Capture the cell that displays the provided text and extract its (x, y) central coordinate. 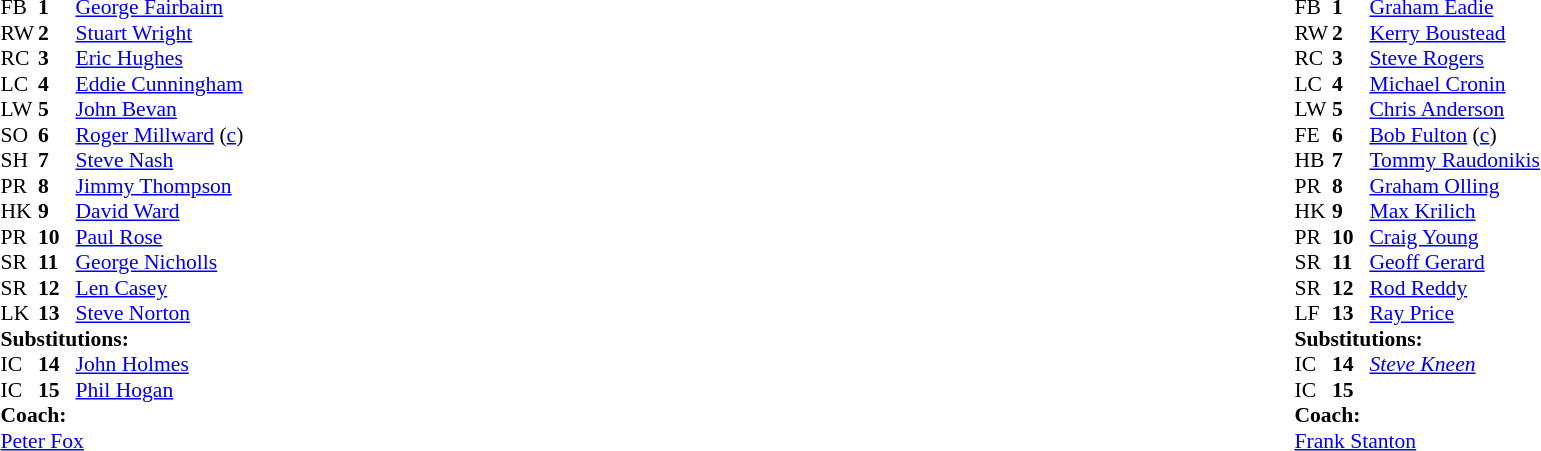
John Bevan (160, 109)
Steve Norton (160, 313)
LF (1313, 313)
Steve Rogers (1454, 59)
Phil Hogan (160, 390)
Stuart Wright (160, 33)
Steve Kneen (1454, 365)
FE (1313, 135)
Eric Hughes (160, 59)
Bob Fulton (c) (1454, 135)
Steve Nash (160, 161)
Graham Olling (1454, 186)
Roger Millward (c) (160, 135)
Tommy Raudonikis (1454, 161)
Kerry Boustead (1454, 33)
George Nicholls (160, 263)
HB (1313, 161)
John Holmes (160, 365)
Chris Anderson (1454, 109)
Eddie Cunningham (160, 84)
Geoff Gerard (1454, 263)
Max Krilich (1454, 211)
Ray Price (1454, 313)
LK (19, 313)
Rod Reddy (1454, 288)
Paul Rose (160, 237)
David Ward (160, 211)
Michael Cronin (1454, 84)
Craig Young (1454, 237)
SO (19, 135)
SH (19, 161)
Jimmy Thompson (160, 186)
Len Casey (160, 288)
